Detect which cell encompasses the target text, then output its (X, Y) center coordinate. 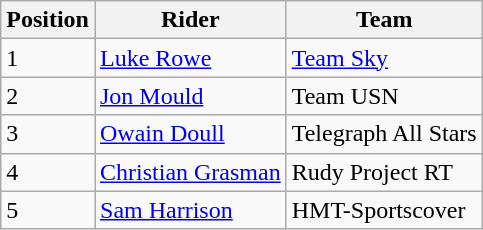
4 (48, 172)
Telegraph All Stars (384, 134)
Owain Doull (190, 134)
Luke Rowe (190, 58)
3 (48, 134)
Christian Grasman (190, 172)
5 (48, 210)
Rider (190, 20)
Rudy Project RT (384, 172)
Team Sky (384, 58)
Jon Mould (190, 96)
Team USN (384, 96)
HMT-Sportscover (384, 210)
Team (384, 20)
Position (48, 20)
2 (48, 96)
Sam Harrison (190, 210)
1 (48, 58)
